Search for the cell housing the specified text and yield its [X, Y] center coordinate. 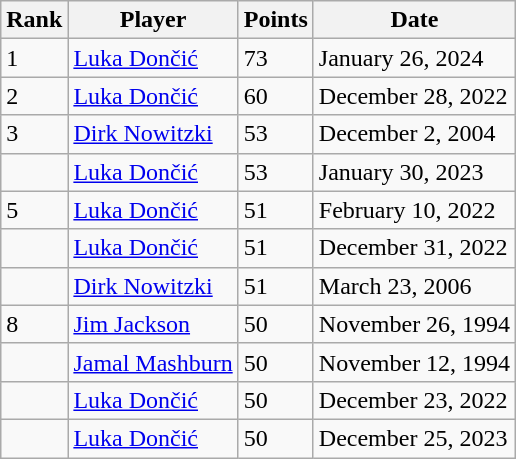
Points [276, 20]
Date [414, 20]
December 28, 2022 [414, 96]
March 23, 2006 [414, 286]
73 [276, 58]
Jamal Mashburn [153, 362]
January 30, 2023 [414, 172]
Player [153, 20]
Rank [34, 20]
1 [34, 58]
December 31, 2022 [414, 248]
January 26, 2024 [414, 58]
2 [34, 96]
5 [34, 210]
February 10, 2022 [414, 210]
Jim Jackson [153, 324]
December 2, 2004 [414, 134]
60 [276, 96]
November 12, 1994 [414, 362]
November 26, 1994 [414, 324]
3 [34, 134]
December 25, 2023 [414, 438]
December 23, 2022 [414, 400]
8 [34, 324]
